Determine the [X, Y] coordinate at the center of the cell enclosing the given text.  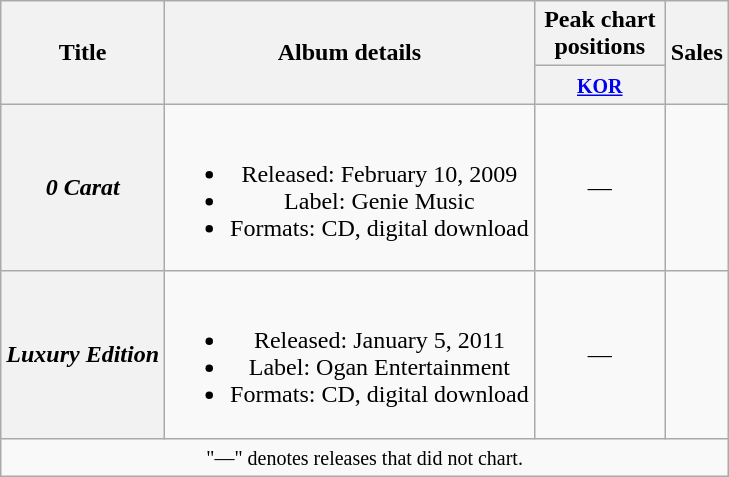
Released: February 10, 2009Label: Genie MusicFormats: CD, digital download [350, 188]
Luxury Edition [83, 354]
"—" denotes releases that did not chart. [365, 457]
Album details [350, 52]
Sales [696, 52]
KOR [600, 85]
Peak chart positions [600, 34]
0 Carat [83, 188]
Title [83, 52]
Released: January 5, 2011Label: Ogan EntertainmentFormats: CD, digital download [350, 354]
